Return (x, y) of the center of cell containing provided text 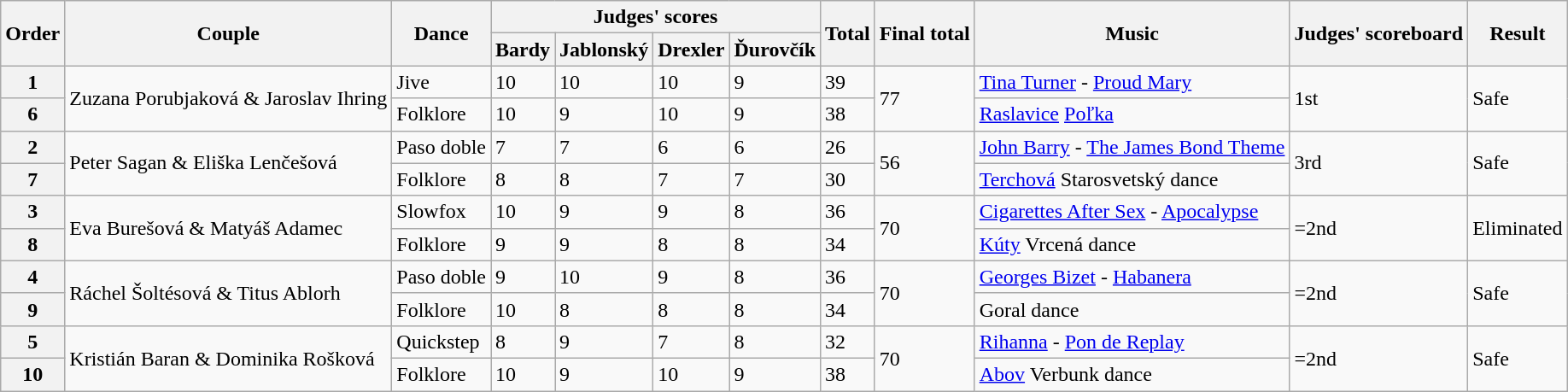
Dance (442, 33)
26 (848, 147)
Result (1518, 33)
3 (32, 212)
Kúty Vrcená dance (1132, 244)
Georges Bizet - Habanera (1132, 277)
1st (1378, 98)
Couple (229, 33)
Ďurovčík (775, 50)
32 (848, 342)
Bardy (523, 50)
30 (848, 179)
Eliminated (1518, 228)
3rd (1378, 163)
56 (924, 163)
Abov Verbunk dance (1132, 374)
39 (848, 82)
Raslavice Poľka (1132, 114)
Total (848, 33)
77 (924, 98)
Zuzana Porubjaková & Jaroslav Ihring (229, 98)
Final total (924, 33)
1 (32, 82)
Music (1132, 33)
Cigarettes After Sex - Apocalypse (1132, 212)
Peter Sagan & Eliška Lenčešová (229, 163)
Kristián Baran & Dominika Rošková (229, 358)
Jive (442, 82)
5 (32, 342)
Jablonský (605, 50)
Rihanna - Pon de Replay (1132, 342)
Eva Burešová & Matyáš Adamec (229, 228)
Goral dance (1132, 309)
Drexler (692, 50)
Slowfox (442, 212)
4 (32, 277)
Order (32, 33)
Terchová Starosvetský dance (1132, 179)
Ráchel Šoltésová & Titus Ablorh (229, 293)
Judges' scores (655, 17)
Quickstep (442, 342)
Judges' scoreboard (1378, 33)
2 (32, 147)
John Barry - The James Bond Theme (1132, 147)
Tina Turner - Proud Mary (1132, 82)
